Identify which cell holds the provided text, then report its (X, Y) central coordinate. 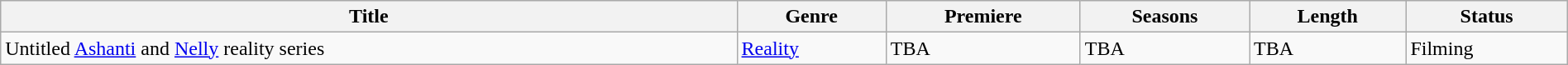
Genre (811, 17)
Length (1328, 17)
Filming (1487, 48)
Premiere (982, 17)
Untitled Ashanti and Nelly reality series (369, 48)
Seasons (1164, 17)
Reality (811, 48)
Title (369, 17)
Status (1487, 17)
